Detect which cell encompasses the target text, then output its (X, Y) center coordinate. 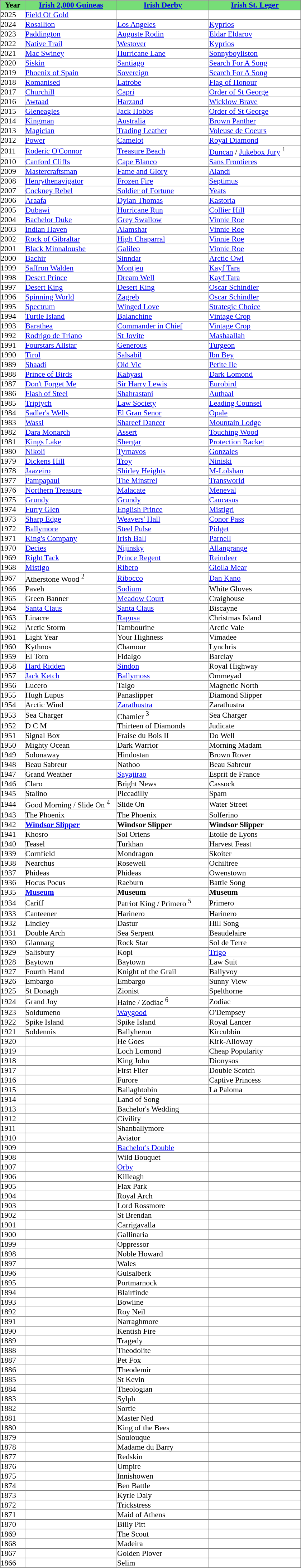
Wicklow Brave (255, 102)
D C M (71, 726)
Frozen Fire (163, 181)
Kahyasi (163, 374)
Spam (255, 793)
Grey Swallow (163, 220)
Captive Princess (255, 1080)
Patriot King / Primero 5 (163, 903)
Noble Howard (163, 1254)
Canford Cliffs (71, 162)
1897 (13, 1264)
Cariff (71, 903)
Field Of Gold (71, 15)
1938 (13, 864)
1944 (13, 804)
Old Vic (163, 364)
El Toro (71, 656)
1966 (13, 589)
Caucasus (255, 499)
1907 (13, 1167)
Dastur (163, 923)
Irish Derby (163, 5)
Claro (71, 784)
Irish Ball (163, 538)
Eldar Eldarov (255, 34)
Pet Fox (163, 1360)
Talgo (163, 685)
1985 (13, 403)
1988 (13, 374)
Sea Serpent (163, 933)
Dubawi (71, 210)
Australia (163, 121)
Cockney Rebel (71, 190)
Soldumeno (71, 1012)
Black Minnaloushe (71, 248)
Ben Battle (163, 1485)
Turkhan (163, 844)
Triptych (71, 403)
Etoile de Lyons (255, 834)
Saffron Walden (71, 268)
Law Society (163, 403)
Sodium (163, 589)
1964 (13, 608)
Trigo (255, 952)
1935 (13, 892)
2010 (13, 162)
1933 (13, 914)
Mistigri (255, 509)
Turgeon (255, 345)
1896 (13, 1273)
1885 (13, 1379)
Kastoria (255, 200)
2015 (13, 112)
Ballymoss (163, 675)
Zagreb (163, 297)
Protection Racket (255, 441)
Roderic O'Connor (71, 151)
Assert (163, 432)
Ballyvoy (255, 972)
Sylph (163, 1399)
Dickens Hill (71, 461)
Linacre (71, 617)
Transworld (255, 480)
Petite Ile (255, 364)
Phoenix of Spain (71, 73)
Wassl (71, 422)
Kings Lake (71, 441)
Jaazeiro (71, 471)
Cheap Popularity (255, 1051)
Dream Well (163, 278)
Teasel (71, 844)
Haine / Zodiac 6 (163, 1002)
Winged Love (163, 306)
1942 (13, 825)
Sharp Edge (71, 519)
1866 (13, 1563)
1903 (13, 1206)
Collier Hill (255, 210)
Shahrastani (163, 394)
Paveh (71, 589)
2012 (13, 140)
Touching Wood (255, 432)
The Minstrel (163, 480)
Sayajirao (163, 774)
2022 (13, 44)
Duncan / Jukebox Jury 1 (255, 151)
Theodemir (163, 1369)
Steel Pulse (163, 529)
St Brendan (163, 1215)
2024 (13, 24)
Killeagh (163, 1176)
Don't Forget Me (71, 384)
Blairfinde (163, 1292)
1926 (13, 981)
2014 (13, 121)
Orby (163, 1167)
Slide On (163, 804)
Rosallion (71, 24)
Shanballymore (163, 1128)
1937 (13, 873)
Raeburn (163, 883)
Siskin (71, 63)
Solonaway (71, 755)
1930 (13, 942)
Hard Ridden (71, 666)
Knight of the Grail (163, 972)
1882 (13, 1408)
1943 (13, 815)
Weavers' Hall (163, 519)
Jack Hobbs (163, 112)
Flax Park (163, 1186)
Capri (163, 92)
High Chaparral (163, 239)
Civility (163, 1118)
1909 (13, 1148)
First Flier (163, 1070)
1997 (13, 287)
1889 (13, 1341)
Nearchus (71, 864)
Nijinsky (163, 548)
1886 (13, 1369)
Ribero (163, 567)
Ochiltree (255, 864)
1975 (13, 499)
1883 (13, 1399)
Santiago (163, 63)
1880 (13, 1427)
Dark Warrior (163, 746)
Kingman (71, 121)
1963 (13, 617)
Native Trail (71, 44)
Sonnyboyliston (255, 54)
Fourstars Allstar (71, 345)
1936 (13, 883)
St Jovite (163, 336)
English Prince (163, 509)
Paddington (71, 34)
2006 (13, 200)
Rodrigo de Triano (71, 336)
Gallinaria (163, 1234)
1976 (13, 490)
1998 (13, 278)
Lynchris (255, 647)
Do Well (255, 736)
Double Scotch (255, 1070)
1977 (13, 480)
1950 (13, 746)
1918 (13, 1060)
1929 (13, 952)
2000 (13, 258)
Stalino (71, 793)
Shaadi (71, 364)
M-Lolshan (255, 471)
1992 (13, 336)
Bachelor Duke (71, 220)
Sadler's Wells (71, 413)
2007 (13, 190)
1960 (13, 647)
Chamier 3 (163, 715)
Soulouque (163, 1437)
Bright News (163, 784)
Umpire (163, 1466)
1957 (13, 675)
Decies (71, 548)
Glannarg (71, 942)
2004 (13, 220)
2002 (13, 239)
1962 (13, 627)
Theologian (163, 1389)
1872 (13, 1505)
Churchill (71, 92)
Pidget (255, 529)
Power (71, 140)
1989 (13, 364)
Ibn Bey (255, 355)
1973 (13, 519)
Arctic Wind (71, 705)
Irish 2,000 Guineas (71, 5)
Los Angeles (163, 24)
Harzand (163, 102)
Generous (163, 345)
2017 (13, 92)
Mighty Ocean (71, 746)
1894 (13, 1292)
1974 (13, 509)
Kirk-Alloway (255, 1041)
1901 (13, 1225)
Flash of Steel (71, 394)
King of the Bees (163, 1427)
1881 (13, 1418)
Maid of Athens (163, 1515)
1996 (13, 297)
2016 (13, 102)
El Gran Senor (163, 413)
1954 (13, 705)
Diamond Slipper (255, 695)
Carrigavalla (163, 1225)
Bowline (163, 1302)
Irish St. Leger (255, 5)
1925 (13, 991)
Esprit de France (255, 774)
1874 (13, 1485)
Grand Weather (71, 774)
Green Banner (71, 598)
Malacate (163, 490)
Dara Monarch (71, 432)
1967 (13, 578)
1955 (13, 695)
Right Tack (71, 557)
Craighouse (255, 598)
2011 (13, 151)
Loch Lomond (163, 1051)
1878 (13, 1447)
Hill Song (255, 923)
1917 (13, 1070)
Troy (163, 461)
Balanchine (163, 316)
Camelot (163, 140)
Westover (163, 44)
1902 (13, 1215)
Prince of Birds (71, 374)
1892 (13, 1311)
1971 (13, 538)
Flag of Honour (255, 82)
Harvest Feast (255, 844)
Sindon (163, 666)
Latrobe (163, 82)
1978 (13, 471)
1911 (13, 1128)
Owenstown (255, 873)
Arctic Storm (71, 627)
Henrythenavigator (71, 181)
2019 (13, 73)
King John (163, 1060)
1961 (13, 637)
1922 (13, 1022)
Shareef Dancer (163, 422)
Nikoli (71, 451)
1931 (13, 933)
1910 (13, 1138)
Septimus (255, 181)
1890 (13, 1331)
Sinndar (163, 258)
1868 (13, 1543)
1887 (13, 1360)
Ragusa (163, 617)
Opale (255, 413)
Ribocco (163, 578)
Conor Pass (255, 519)
1965 (13, 598)
Dionysos (255, 1060)
Dan Kano (255, 578)
Dark Lomond (255, 374)
Panaslipper (163, 695)
Innishowen (163, 1476)
Authaal (255, 394)
Sunny View (255, 981)
1923 (13, 1012)
Meneval (255, 490)
Brown Rover (255, 755)
O'Dempsey (255, 1012)
Sortie (163, 1408)
Gulsalberk (163, 1273)
Signal Box (71, 736)
Kyrle Daly (163, 1495)
2008 (13, 181)
Ommeyad (255, 675)
Prince Regent (163, 557)
Mac Swiney (71, 54)
White Gloves (255, 589)
1876 (13, 1466)
2005 (13, 210)
Commander in Chief (163, 326)
Lord Rossmore (163, 1206)
Romanised (71, 82)
1984 (13, 413)
Pampapaul (71, 480)
Gleneagles (71, 112)
Chamour (163, 647)
Tragedy (163, 1341)
Barclay (255, 656)
Zodiac (255, 1002)
1895 (13, 1283)
Hurricane Run (163, 210)
1939 (13, 854)
1898 (13, 1254)
Canteener (71, 914)
Brown Panther (255, 121)
1871 (13, 1515)
Royal Lancer (255, 1022)
Theodolite (163, 1350)
Araafa (71, 200)
Aviator (163, 1138)
Jack Ketch (71, 675)
Shergar (163, 441)
Fraise du Bois II (163, 736)
Rock of Gibraltar (71, 239)
1987 (13, 384)
1908 (13, 1157)
1948 (13, 765)
Rosewell (163, 864)
Trading Leather (163, 131)
Arctic Vale (255, 627)
1927 (13, 972)
La Paloma (255, 1090)
Soldennis (71, 1032)
1979 (13, 461)
2023 (13, 34)
Barathea (71, 326)
Selim (163, 1563)
Madame du Barry (163, 1447)
Strategic Choice (255, 306)
1990 (13, 355)
1956 (13, 685)
Mountain Lodge (255, 422)
Awtaad (71, 102)
1877 (13, 1457)
Furry Glen (71, 509)
1945 (13, 793)
1991 (13, 345)
Magician (71, 131)
St Kevin (163, 1379)
Mondragon (163, 854)
1969 (13, 557)
Tambourine (163, 627)
Ballyheron (163, 1032)
Spelthorne (255, 991)
Nathoo (163, 765)
Ballymore (71, 529)
Cape Blanco (163, 162)
Land of Song (163, 1099)
1947 (13, 774)
Niniski (255, 461)
Year (13, 5)
1958 (13, 666)
Desert Prince (71, 278)
Madeira (163, 1543)
1952 (13, 726)
Bachelor's Double (163, 1148)
Hugh Lupus (71, 695)
1920 (13, 1041)
2021 (13, 54)
Spectrum (71, 306)
2001 (13, 248)
Waygood (163, 1012)
Ballaghtobin (163, 1090)
Skoiter (255, 854)
St Donagh (71, 991)
Gonzales (255, 451)
Spinning World (71, 297)
Sol Oriens (163, 834)
Dylan Thomas (163, 200)
Bachir (71, 258)
1875 (13, 1476)
Lucero (71, 685)
Biscayne (255, 608)
Giolla Mear (255, 567)
1916 (13, 1080)
1928 (13, 962)
Salsabil (163, 355)
1941 (13, 834)
Royal Highway (255, 666)
1968 (13, 567)
1953 (13, 715)
Hurricane Lane (163, 54)
Sir Harry Lewis (163, 384)
King's Company (71, 538)
Beaudelaire (255, 933)
Law Suit (255, 962)
2009 (13, 171)
1884 (13, 1389)
1879 (13, 1437)
1982 (13, 432)
Tyrnavos (163, 451)
2013 (13, 131)
Solferino (255, 815)
Fame and Glory (163, 171)
Parnell (255, 538)
1924 (13, 1002)
Galileo (163, 248)
Arctic Owl (255, 258)
1949 (13, 755)
Hocus Pocus (71, 883)
Kopi (163, 952)
The Scout (163, 1534)
Voleuse de Coeurs (255, 131)
1912 (13, 1118)
Thirteen of Diamonds (163, 726)
Rock Star (163, 942)
1970 (13, 548)
Kircubbin (255, 1032)
1891 (13, 1322)
1915 (13, 1090)
Tirol (71, 355)
1867 (13, 1553)
1899 (13, 1244)
1921 (13, 1032)
Light Year (71, 637)
1986 (13, 394)
Mastercraftsman (71, 171)
Treasure Beach (163, 151)
1905 (13, 1186)
1906 (13, 1176)
2018 (13, 82)
Battle Song (255, 883)
Mashaallah (255, 336)
1951 (13, 736)
2025 (13, 15)
1993 (13, 326)
Water Street (255, 804)
Wild Bouquet (163, 1157)
Hindostan (163, 755)
1893 (13, 1302)
1946 (13, 784)
1994 (13, 316)
Atherstone Wood 2 (71, 578)
2003 (13, 229)
1904 (13, 1196)
Sol de Terre (255, 942)
1888 (13, 1350)
Sovereign (163, 73)
1983 (13, 422)
Wales (163, 1264)
Royal Arch (163, 1196)
Furore (163, 1080)
1932 (13, 923)
1873 (13, 1495)
Alandi (255, 171)
Morning Madam (255, 746)
1940 (13, 844)
Judicate (255, 726)
He Goes (163, 1041)
Reindeer (255, 557)
Kythnos (71, 647)
1995 (13, 306)
Salisbury (71, 952)
1870 (13, 1524)
Shirley Heights (163, 471)
1869 (13, 1534)
Oppressor (163, 1244)
Eurobird (255, 384)
Fourth Hand (71, 972)
Redskin (163, 1457)
Trickstress (163, 1505)
Kentish Fire (163, 1331)
Good Morning / Slide On 4 (71, 804)
1900 (13, 1234)
Meadow Court (163, 598)
Fidalgo (163, 656)
1934 (13, 903)
1999 (13, 268)
Billy Pitt (163, 1524)
Cassock (255, 784)
Zionist (163, 991)
Grand Joy (71, 1002)
Auguste Rodin (163, 34)
Royal Diamond (255, 140)
Roy Neil (163, 1311)
Narraghmore (163, 1322)
Northern Treasure (71, 490)
1959 (13, 656)
Christmas Island (255, 617)
Khosro (71, 834)
Turtle Island (71, 316)
1981 (13, 441)
1972 (13, 529)
Master Ned (163, 1418)
2020 (13, 63)
1980 (13, 451)
Sans Frontieres (255, 162)
Leading Counsel (255, 403)
Montjeu (163, 268)
Alamshar (163, 229)
Bachelor's Wedding (163, 1109)
Indian Haven (71, 229)
1914 (13, 1099)
Cornfield (71, 854)
Double Arch (71, 933)
Soldier of Fortune (163, 190)
1919 (13, 1051)
Lindley (71, 923)
Vimadee (255, 637)
Yeats (255, 190)
Portmarnock (163, 1283)
Mistigo (71, 567)
Magnetic North (255, 685)
Golden Plover (163, 1553)
Primero (255, 903)
Allangrange (255, 548)
Your Highness (163, 637)
1913 (13, 1109)
Piccadilly (163, 793)
